Provide the (X, Y) coordinate of the cell's center where the given text is located.  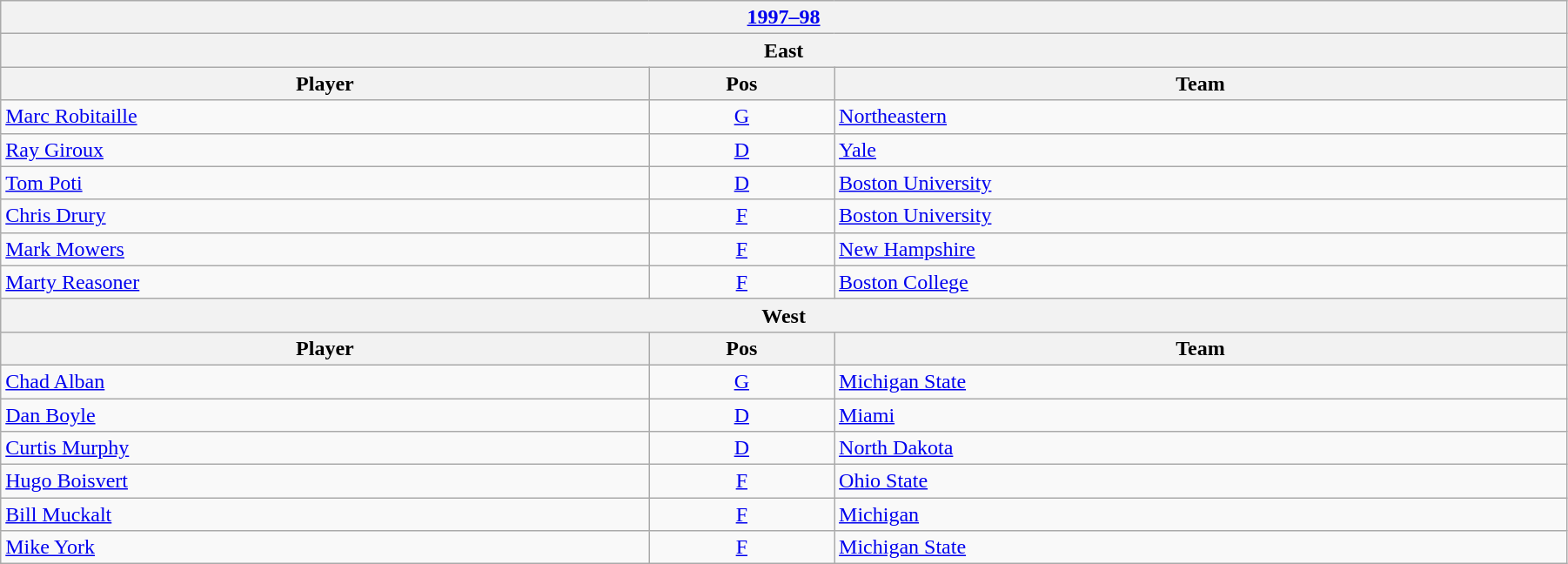
Northeastern (1201, 117)
Curtis Murphy (325, 448)
Yale (1201, 150)
Mark Mowers (325, 249)
Michigan (1201, 514)
1997–98 (784, 17)
Ray Giroux (325, 150)
Miami (1201, 415)
Ohio State (1201, 481)
Dan Boyle (325, 415)
Mike York (325, 547)
New Hampshire (1201, 249)
Boston College (1201, 282)
Bill Muckalt (325, 514)
West (784, 315)
Tom Poti (325, 183)
Hugo Boisvert (325, 481)
Marty Reasoner (325, 282)
North Dakota (1201, 448)
East (784, 50)
Marc Robitaille (325, 117)
Chad Alban (325, 381)
Chris Drury (325, 216)
